Locate the cell with the specified text and output its [x, y] center coordinate. 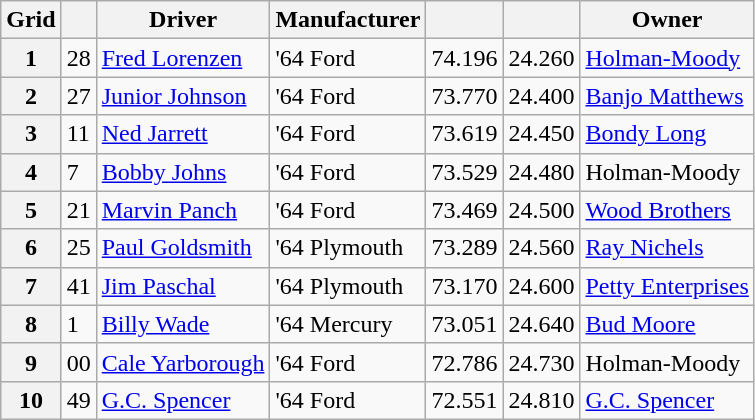
Fred Lorenzen [183, 58]
10 [31, 400]
Cale Yarborough [183, 362]
4 [31, 172]
41 [78, 286]
00 [78, 362]
'64 Mercury [348, 324]
Billy Wade [183, 324]
28 [78, 58]
Petty Enterprises [667, 286]
73.051 [464, 324]
74.196 [464, 58]
73.170 [464, 286]
Bobby Johns [183, 172]
Wood Brothers [667, 210]
Marvin Panch [183, 210]
27 [78, 96]
2 [31, 96]
24.260 [542, 58]
Manufacturer [348, 20]
24.810 [542, 400]
8 [31, 324]
9 [31, 362]
11 [78, 134]
Banjo Matthews [667, 96]
24.640 [542, 324]
25 [78, 248]
3 [31, 134]
6 [31, 248]
Owner [667, 20]
5 [31, 210]
Bud Moore [667, 324]
24.730 [542, 362]
Ray Nichels [667, 248]
Ned Jarrett [183, 134]
73.770 [464, 96]
24.400 [542, 96]
Paul Goldsmith [183, 248]
72.786 [464, 362]
49 [78, 400]
24.480 [542, 172]
Grid [31, 20]
24.560 [542, 248]
21 [78, 210]
73.529 [464, 172]
Jim Paschal [183, 286]
Bondy Long [667, 134]
24.450 [542, 134]
24.600 [542, 286]
24.500 [542, 210]
73.289 [464, 248]
72.551 [464, 400]
73.619 [464, 134]
Driver [183, 20]
73.469 [464, 210]
Junior Johnson [183, 96]
